Return the (X, Y) coordinate for the center point of the cell that contains the specified text.  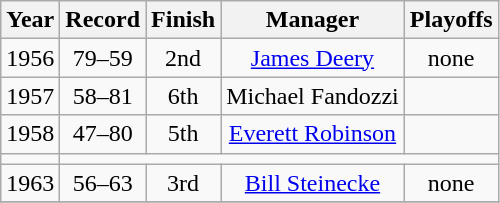
1958 (30, 134)
56–63 (103, 183)
79–59 (103, 58)
Playoffs (451, 20)
Record (103, 20)
1963 (30, 183)
47–80 (103, 134)
James Deery (313, 58)
3rd (184, 183)
5th (184, 134)
1957 (30, 96)
Bill Steinecke (313, 183)
Year (30, 20)
Finish (184, 20)
Everett Robinson (313, 134)
2nd (184, 58)
Michael Fandozzi (313, 96)
6th (184, 96)
Manager (313, 20)
58–81 (103, 96)
1956 (30, 58)
